Identify which cell holds the provided text, then report its [x, y] central coordinate. 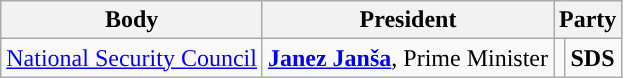
National Security Council [132, 58]
Janez Janša, Prime Minister [408, 58]
Party [588, 20]
Body [132, 20]
President [408, 20]
SDS [594, 58]
